Search for the cell housing the specified text and yield its [x, y] center coordinate. 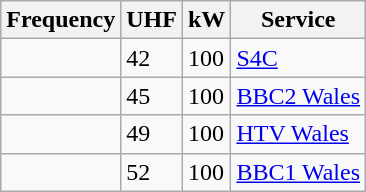
S4C [298, 58]
45 [152, 96]
BBC2 Wales [298, 96]
49 [152, 134]
BBC1 Wales [298, 172]
Frequency [61, 20]
52 [152, 172]
HTV Wales [298, 134]
UHF [152, 20]
Service [298, 20]
kW [206, 20]
42 [152, 58]
